Search for the cell housing the specified text and yield its [X, Y] center coordinate. 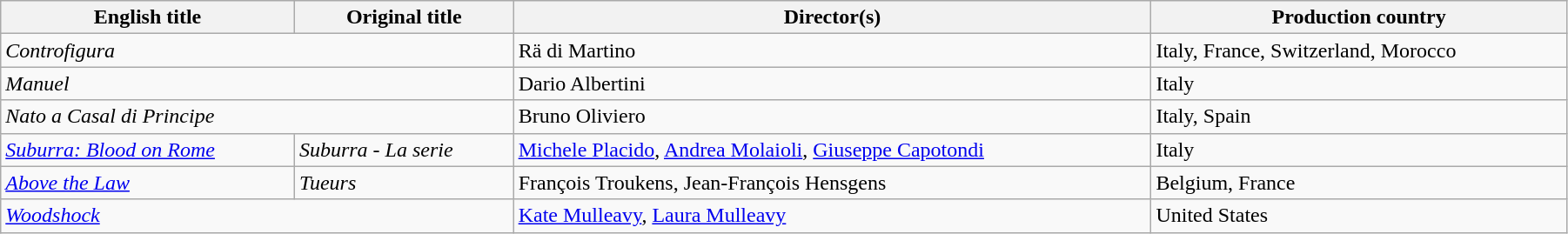
Rä di Martino [832, 50]
Michele Placido, Andrea Molaioli, Giuseppe Capotondi [832, 150]
Nato a Casal di Principe [258, 117]
Manuel [258, 84]
Woodshock [258, 216]
Original title [404, 17]
Production country [1359, 17]
Suburra - La serie [404, 150]
Bruno Oliviero [832, 117]
English title [148, 17]
Belgium, France [1359, 183]
Director(s) [832, 17]
Italy, France, Switzerland, Morocco [1359, 50]
Above the Law [148, 183]
Dario Albertini [832, 84]
Kate Mulleavy, Laura Mulleavy [832, 216]
Suburra: Blood on Rome [148, 150]
United States [1359, 216]
François Troukens, Jean-François Hensgens [832, 183]
Tueurs [404, 183]
Controfigura [258, 50]
Italy, Spain [1359, 117]
